Determine the (x, y) coordinate at the center of the cell enclosing the given text.  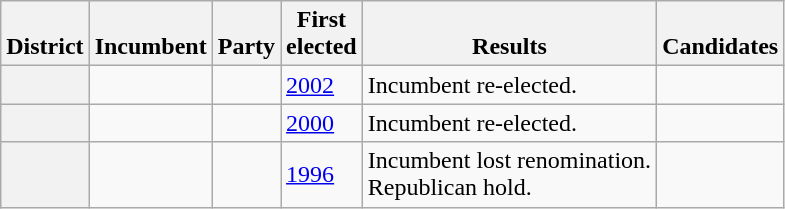
2000 (322, 123)
Incumbent lost renomination.Republican hold. (509, 174)
District (45, 34)
Party (246, 34)
Firstelected (322, 34)
2002 (322, 85)
Results (509, 34)
Incumbent (150, 34)
Candidates (720, 34)
1996 (322, 174)
